Detect which cell encompasses the target text, then output its [x, y] center coordinate. 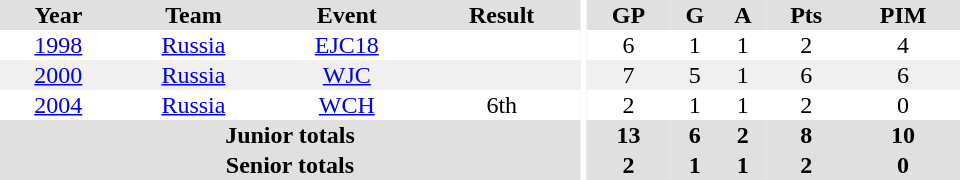
2000 [58, 75]
13 [628, 135]
PIM [903, 15]
4 [903, 45]
Pts [806, 15]
Event [346, 15]
1998 [58, 45]
2004 [58, 105]
8 [806, 135]
EJC18 [346, 45]
Year [58, 15]
WJC [346, 75]
G [695, 15]
5 [695, 75]
GP [628, 15]
Team [194, 15]
A [744, 15]
Result [501, 15]
6th [501, 105]
7 [628, 75]
WCH [346, 105]
Junior totals [290, 135]
10 [903, 135]
Senior totals [290, 165]
